Identify which cell holds the provided text, then report its [x, y] central coordinate. 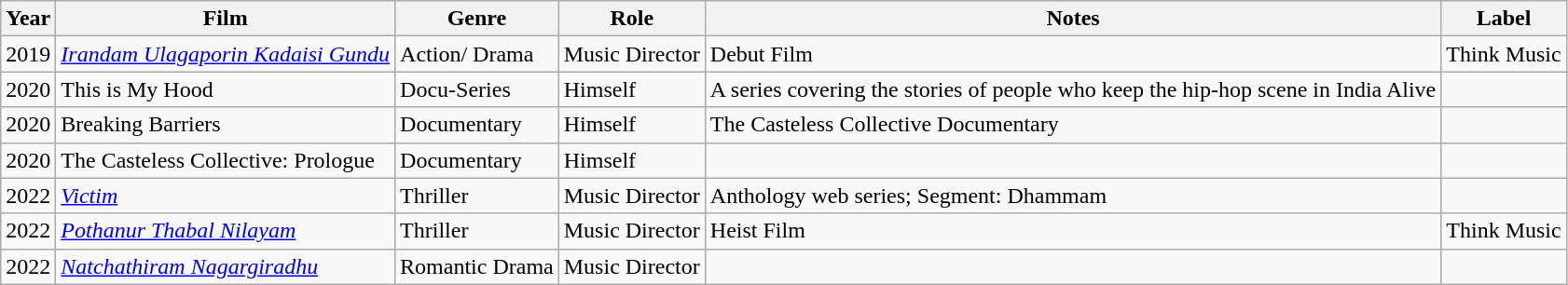
Genre [477, 19]
Heist Film [1073, 231]
Label [1504, 19]
A series covering the stories of people who keep the hip-hop scene in India Alive [1073, 89]
Role [632, 19]
Film [226, 19]
Natchathiram Nagargiradhu [226, 266]
Anthology web series; Segment: Dhammam [1073, 196]
Year [28, 19]
Action/ Drama [477, 54]
Irandam Ulagaporin Kadaisi Gundu [226, 54]
2019 [28, 54]
Romantic Drama [477, 266]
Docu-Series [477, 89]
This is My Hood [226, 89]
Pothanur Thabal Nilayam [226, 231]
Debut Film [1073, 54]
The Casteless Collective Documentary [1073, 125]
Breaking Barriers [226, 125]
The Casteless Collective: Prologue [226, 160]
Victim [226, 196]
Notes [1073, 19]
